For the text-containing cell, return its midpoint in [X, Y] coordinate format. 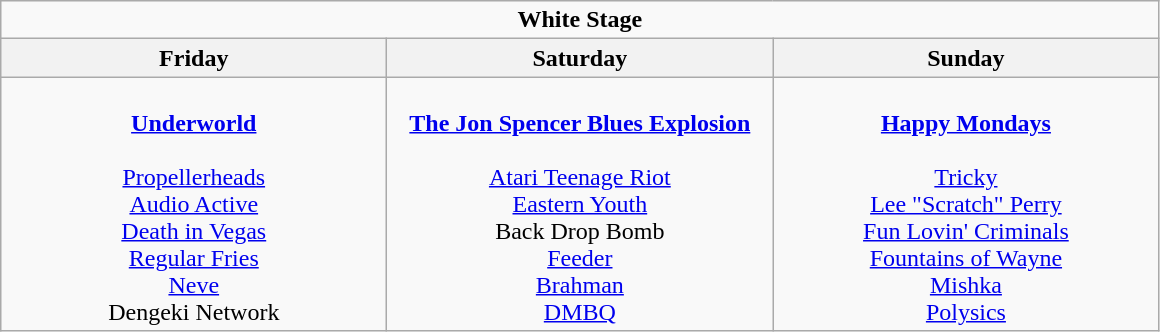
Sunday [966, 58]
The Jon Spencer Blues Explosion Atari Teenage Riot Eastern Youth Back Drop Bomb Feeder Brahman DMBQ [580, 204]
Saturday [580, 58]
Happy Mondays Tricky Lee "Scratch" Perry Fun Lovin' Criminals Fountains of Wayne Mishka Polysics [966, 204]
Underworld Propellerheads Audio Active Death in Vegas Regular Fries Neve Dengeki Network [194, 204]
White Stage [580, 20]
Friday [194, 58]
